Determine the (x, y) coordinate at the center of the cell enclosing the given text.  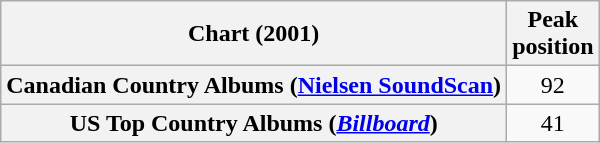
41 (553, 123)
Peakposition (553, 34)
92 (553, 85)
Chart (2001) (254, 34)
Canadian Country Albums (Nielsen SoundScan) (254, 85)
US Top Country Albums (Billboard) (254, 123)
